Scan for the cell matching the given text and deliver its (x, y) coordinate at center. 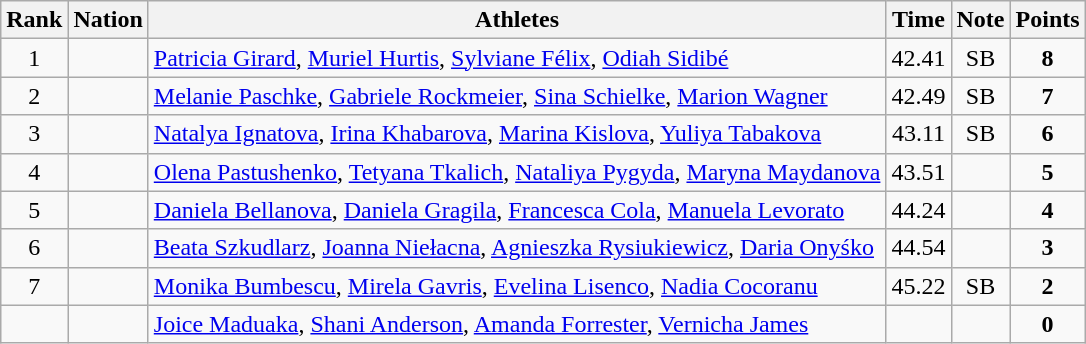
Joice Maduaka, Shani Anderson, Amanda Forrester, Vernicha James (517, 324)
Time (918, 20)
1 (34, 58)
42.49 (918, 96)
8 (1048, 58)
Beata Szkudlarz, Joanna Niełacna, Agnieszka Rysiukiewicz, Daria Onyśko (517, 248)
0 (1048, 324)
43.11 (918, 134)
Natalya Ignatova, Irina Khabarova, Marina Kislova, Yuliya Tabakova (517, 134)
Note (980, 20)
Nation (108, 20)
Olena Pastushenko, Tetyana Tkalich, Nataliya Pygyda, Maryna Maydanova (517, 172)
Patricia Girard, Muriel Hurtis, Sylviane Félix, Odiah Sidibé (517, 58)
Daniela Bellanova, Daniela Gragila, Francesca Cola, Manuela Levorato (517, 210)
Athletes (517, 20)
Points (1048, 20)
45.22 (918, 286)
Monika Bumbescu, Mirela Gavris, Evelina Lisenco, Nadia Cocoranu (517, 286)
Melanie Paschke, Gabriele Rockmeier, Sina Schielke, Marion Wagner (517, 96)
43.51 (918, 172)
Rank (34, 20)
42.41 (918, 58)
44.54 (918, 248)
44.24 (918, 210)
